Output the [x, y] coordinate of the center of the cell containing the given text.  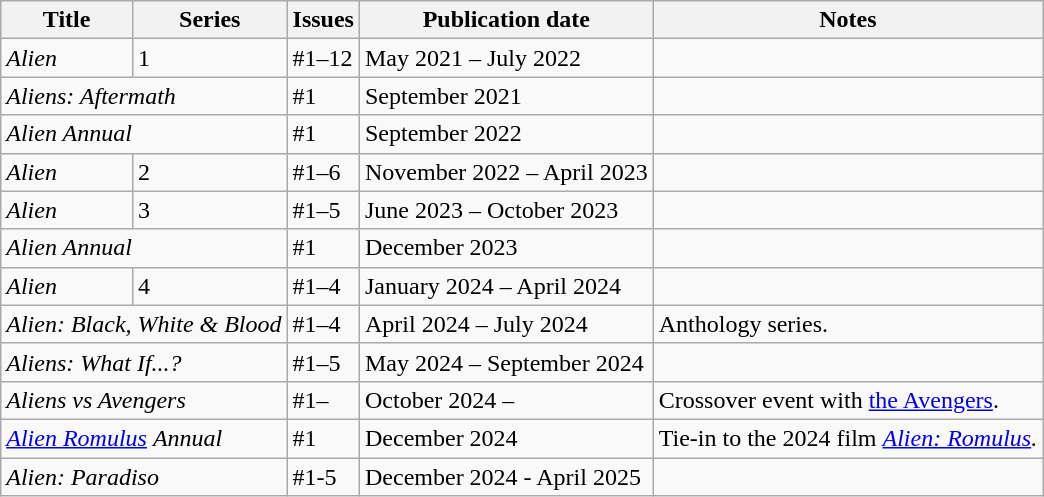
Tie-in to the 2024 film Alien: Romulus. [848, 438]
September 2021 [506, 96]
Crossover event with the Avengers. [848, 400]
Alien: Paradiso [144, 477]
December 2023 [506, 248]
April 2024 – July 2024 [506, 324]
May 2021 – July 2022 [506, 58]
May 2024 – September 2024 [506, 362]
September 2022 [506, 134]
Aliens: What If...? [144, 362]
3 [210, 210]
Series [210, 20]
Publication date [506, 20]
#1–6 [323, 172]
Alien: Black, White & Blood [144, 324]
December 2024 - April 2025 [506, 477]
Aliens: Aftermath [144, 96]
Issues [323, 20]
2 [210, 172]
#1– [323, 400]
Title [67, 20]
June 2023 – October 2023 [506, 210]
January 2024 – April 2024 [506, 286]
November 2022 – April 2023 [506, 172]
4 [210, 286]
#1–12 [323, 58]
Aliens vs Avengers [144, 400]
December 2024 [506, 438]
Alien Romulus Annual [144, 438]
Anthology series. [848, 324]
#1-5 [323, 477]
1 [210, 58]
October 2024 – [506, 400]
Notes [848, 20]
